Find where the given text appears and provide that cell's center as (X, Y) coordinate. 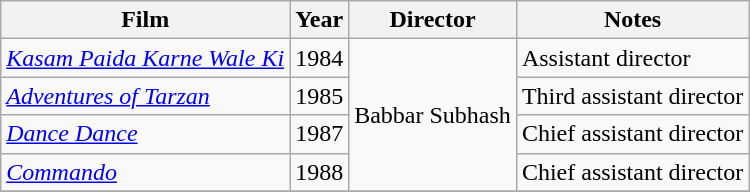
Kasam Paida Karne Wale Ki (146, 58)
Director (433, 20)
1987 (320, 134)
Adventures of Tarzan (146, 96)
Commando (146, 172)
Babbar Subhash (433, 115)
Notes (632, 20)
1988 (320, 172)
Third assistant director (632, 96)
Assistant director (632, 58)
Dance Dance (146, 134)
1984 (320, 58)
Film (146, 20)
Year (320, 20)
1985 (320, 96)
